Capture the cell that displays the provided text and extract its [X, Y] central coordinate. 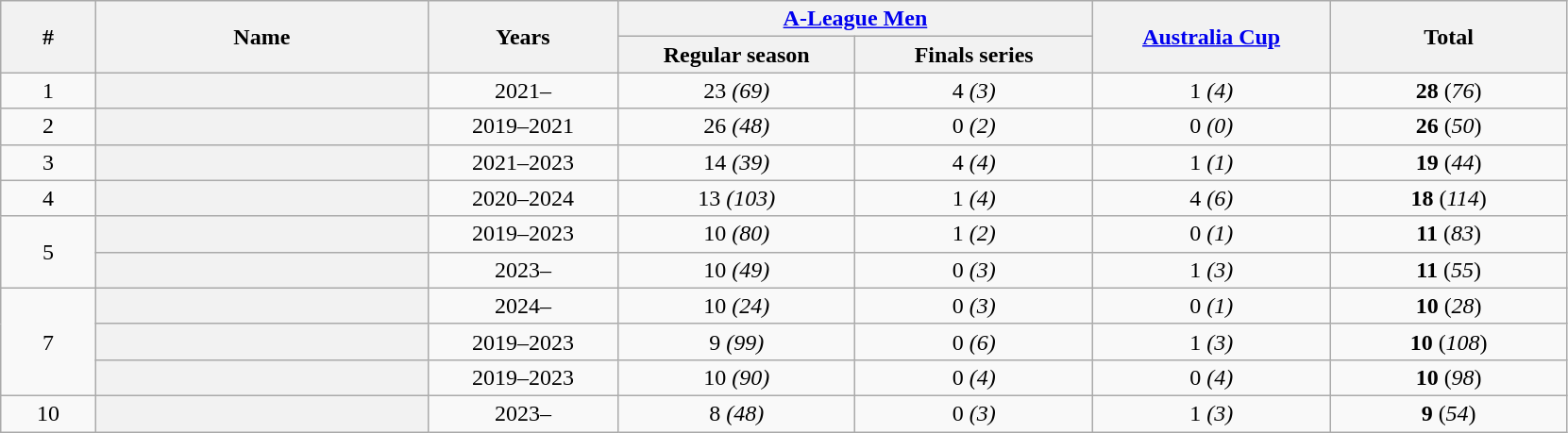
14 (39) [736, 162]
2020–2024 [523, 198]
Name [261, 37]
10 (80) [736, 234]
Finals series [974, 55]
5 [49, 252]
2019–2021 [523, 126]
28 (76) [1448, 91]
4 (4) [974, 162]
0 (2) [974, 126]
Total [1448, 37]
9 (99) [736, 341]
Regular season [736, 55]
13 (103) [736, 198]
2021– [523, 91]
0 (6) [974, 341]
1 (1) [1210, 162]
10 [49, 413]
10 (90) [736, 377]
19 (44) [1448, 162]
18 (114) [1448, 198]
10 (108) [1448, 341]
23 (69) [736, 91]
10 (98) [1448, 377]
7 [49, 341]
26 (48) [736, 126]
1 (2) [974, 234]
11 (55) [1448, 270]
Years [523, 37]
2 [49, 126]
9 (54) [1448, 413]
4 (3) [974, 91]
# [49, 37]
10 (49) [736, 270]
10 (24) [736, 306]
0 (0) [1210, 126]
4 [49, 198]
3 [49, 162]
11 (83) [1448, 234]
1 [49, 91]
A-League Men [855, 19]
4 (6) [1210, 198]
10 (28) [1448, 306]
26 (50) [1448, 126]
8 (48) [736, 413]
2024– [523, 306]
2021–2023 [523, 162]
Australia Cup [1210, 37]
